Find where the given text appears and provide that cell's center as (X, Y) coordinate. 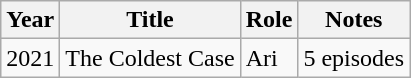
Year (30, 20)
The Coldest Case (150, 58)
Title (150, 20)
2021 (30, 58)
Role (269, 20)
Notes (354, 20)
5 episodes (354, 58)
Ari (269, 58)
